Locate the cell with the specified text and output its [x, y] center coordinate. 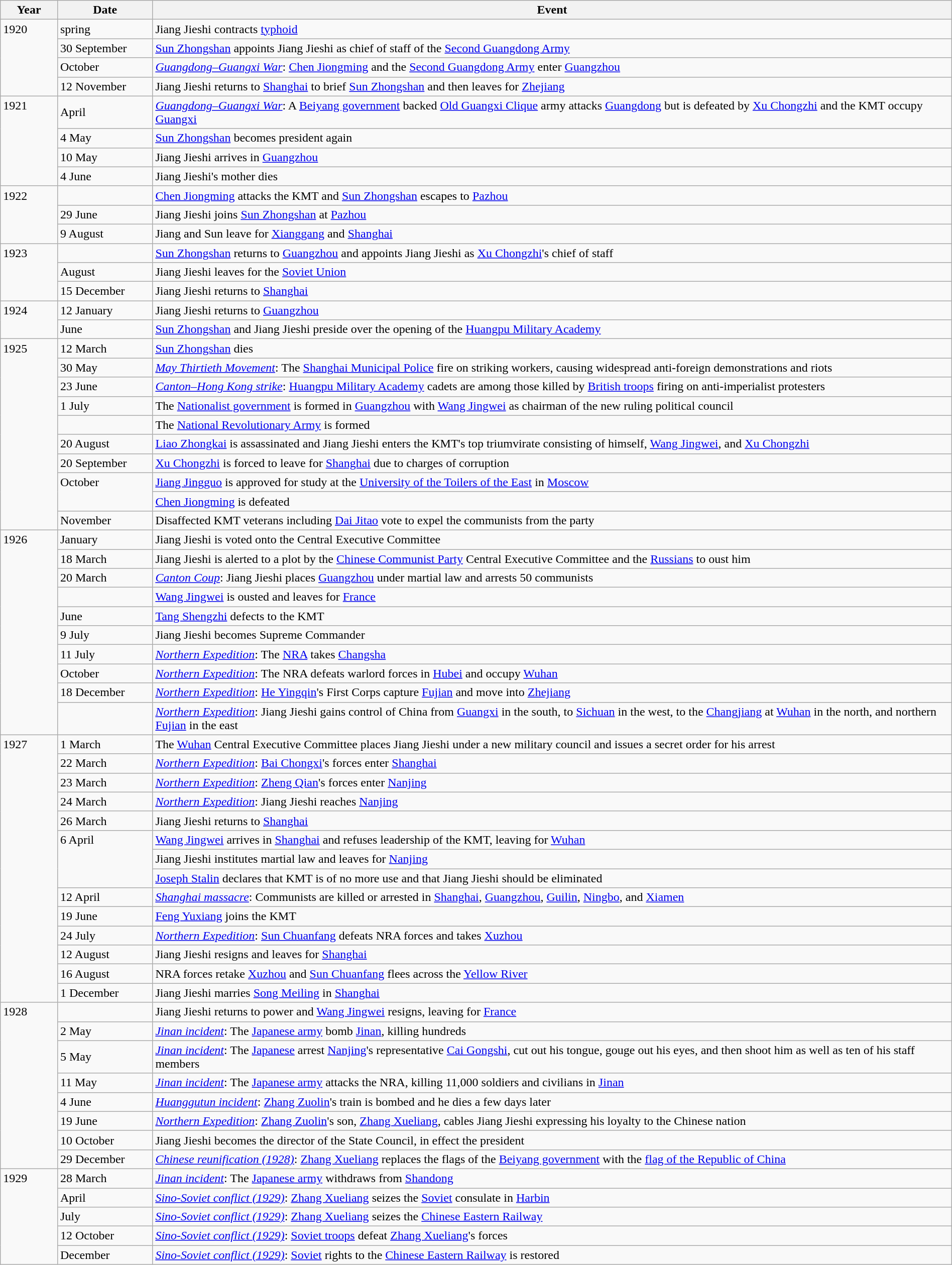
Jiang Jieshi institutes martial law and leaves for Nanjing [552, 859]
Jiang Jieshi resigns and leaves for Shanghai [552, 955]
Chen Jiongming attacks the KMT and Sun Zhongshan escapes to Pazhou [552, 195]
The Nationalist government is formed in Guangzhou with Wang Jingwei as chairman of the new ruling political council [552, 406]
1 March [104, 744]
1924 [29, 320]
20 August [104, 444]
Northern Expedition: He Yingqin's First Corps capture Fujian and move into Zhejiang [552, 693]
Sun Zhongshan appoints Jiang Jieshi as chief of staff of the Second Guangdong Army [552, 48]
26 March [104, 821]
Jiang Jieshi is alerted to a plot by the Chinese Communist Party Central Executive Committee and the Russians to oust him [552, 559]
Sun Zhongshan becomes president again [552, 138]
Jiang Jieshi returns to Guangzhou [552, 310]
10 October [104, 1140]
1927 [29, 869]
Jiang Jieshi is voted onto the Central Executive Committee [552, 539]
12 October [104, 1236]
Feng Yuxiang joins the KMT [552, 916]
Joseph Stalin declares that KMT is of no more use and that Jiang Jieshi should be eliminated [552, 878]
January [104, 539]
1 December [104, 993]
Jiang Jieshi returns to power and Wang Jingwei resigns, leaving for France [552, 1012]
5 May [104, 1057]
Guangdong–Guangxi War: Chen Jiongming and the Second Guangdong Army enter Guangzhou [552, 67]
Northern Expedition: Bai Chongxi's forces enter Shanghai [552, 763]
Northern Expedition: The NRA takes Changsha [552, 654]
29 December [104, 1159]
Sino-Soviet conflict (1929): Soviet troops defeat Zhang Xueliang's forces [552, 1236]
Sun Zhongshan and Jiang Jieshi preside over the opening of the Huangpu Military Academy [552, 329]
Wang Jingwei is ousted and leaves for France [552, 597]
Sino-Soviet conflict (1929): Soviet rights to the Chinese Eastern Railway is restored [552, 1255]
Sino-Soviet conflict (1929): Zhang Xueliang seizes the Soviet consulate in Harbin [552, 1198]
Jiang Jieshi marries Song Meiling in Shanghai [552, 993]
4 May [104, 138]
9 July [104, 635]
Jiang Jieshi becomes Supreme Commander [552, 635]
Chen Jiongming is defeated [552, 501]
12 March [104, 349]
18 December [104, 693]
Jinan incident: The Japanese army bomb Jinan, killing hundreds [552, 1031]
Date [104, 10]
20 March [104, 578]
Shanghai massacre: Communists are killed or arrested in Shanghai, Guangzhou, Guilin, Ningbo, and Xiamen [552, 897]
Jiang Jieshi leaves for the Soviet Union [552, 272]
24 March [104, 801]
Northern Expedition: Zhang Zuolin's son, Zhang Xueliang, cables Jiang Jieshi expressing his loyalty to the Chinese nation [552, 1121]
12 April [104, 897]
23 June [104, 387]
Huanggutun incident: Zhang Zuolin's train is bombed and he dies a few days later [552, 1102]
Disaffected KMT veterans including Dai Jitao vote to expel the communists from the party [552, 520]
Tang Shengzhi defects to the KMT [552, 616]
18 March [104, 559]
Jiang Jieshi becomes the director of the State Council, in effect the president [552, 1140]
Jinan incident: The Japanese army withdraws from Shandong [552, 1178]
Event [552, 10]
Chinese reunification (1928): Zhang Xueliang replaces the flags of the Beiyang government with the flag of the Republic of China [552, 1159]
May Thirtieth Movement: The Shanghai Municipal Police fire on striking workers, causing widespread anti-foreign demonstrations and riots [552, 368]
11 May [104, 1083]
Jiang Jingguo is approved for study at the University of the Toilers of the East in Moscow [552, 482]
24 July [104, 936]
Northern Expedition: Zheng Qian's forces enter Nanjing [552, 782]
2 May [104, 1031]
Jiang and Sun leave for Xianggang and Shanghai [552, 234]
9 August [104, 234]
11 July [104, 654]
23 March [104, 782]
spring [104, 29]
1928 [29, 1086]
Year [29, 10]
28 March [104, 1178]
1921 [29, 141]
20 September [104, 463]
Xu Chongzhi is forced to leave for Shanghai due to charges of corruption [552, 463]
Sun Zhongshan returns to Guangzhou and appoints Jiang Jieshi as Xu Chongzhi's chief of staff [552, 253]
Sun Zhongshan dies [552, 349]
12 November [104, 86]
NRA forces retake Xuzhou and Sun Chuanfang flees across the Yellow River [552, 974]
Wang Jingwei arrives in Shanghai and refuses leadership of the KMT, leaving for Wuhan [552, 840]
1922 [29, 214]
July [104, 1217]
6 April [104, 859]
August [104, 272]
1920 [29, 58]
Northern Expedition: Sun Chuanfang defeats NRA forces and takes Xuzhou [552, 936]
12 August [104, 955]
Jiang Jieshi arrives in Guangzhou [552, 157]
Jinan incident: The Japanese army attacks the NRA, killing 11,000 soldiers and civilians in Jinan [552, 1083]
1925 [29, 435]
Jiang Jieshi returns to Shanghai to brief Sun Zhongshan and then leaves for Zhejiang [552, 86]
15 December [104, 291]
1929 [29, 1216]
30 September [104, 48]
10 May [104, 157]
30 May [104, 368]
16 August [104, 974]
1926 [29, 632]
The National Revolutionary Army is formed [552, 425]
Sino-Soviet conflict (1929): Zhang Xueliang seizes the Chinese Eastern Railway [552, 1217]
12 January [104, 310]
Northern Expedition: The NRA defeats warlord forces in Hubei and occupy Wuhan [552, 673]
Liao Zhongkai is assassinated and Jiang Jieshi enters the KMT's top triumvirate consisting of himself, Wang Jingwei, and Xu Chongzhi [552, 444]
Canton Coup: Jiang Jieshi places Guangzhou under martial law and arrests 50 communists [552, 578]
The Wuhan Central Executive Committee places Jiang Jieshi under a new military council and issues a secret order for his arrest [552, 744]
Jiang Jieshi's mother dies [552, 176]
22 March [104, 763]
Jiang Jieshi joins Sun Zhongshan at Pazhou [552, 214]
29 June [104, 214]
December [104, 1255]
1923 [29, 272]
November [104, 520]
Northern Expedition: Jiang Jieshi reaches Nanjing [552, 801]
1 July [104, 406]
Canton–Hong Kong strike: Huangpu Military Academy cadets are among those killed by British troops firing on anti-imperialist protesters [552, 387]
Jiang Jieshi contracts typhoid [552, 29]
